Locate the cell with the specified text and output its [x, y] center coordinate. 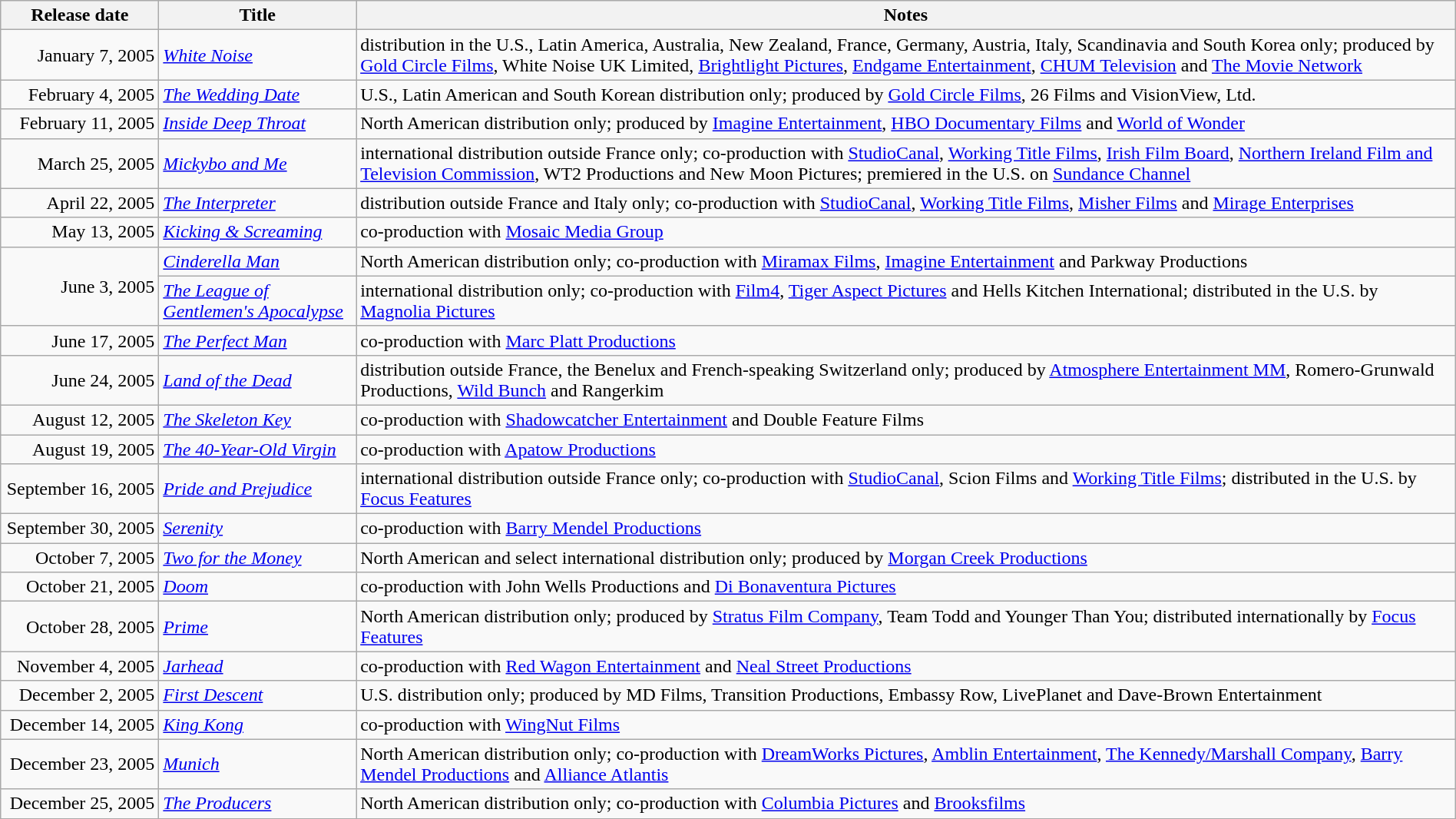
Notes [906, 15]
co-production with Shadowcatcher Entertainment and Double Feature Films [906, 419]
April 22, 2005 [80, 203]
August 12, 2005 [80, 419]
The League of Gentlemen's Apocalypse [258, 301]
White Noise [258, 55]
The Producers [258, 804]
Jarhead [258, 666]
North American distribution only; co-production with Columbia Pictures and Brooksfilms [906, 804]
North American distribution only; produced by Imagine Entertainment, HBO Documentary Films and World of Wonder [906, 124]
The 40-Year-Old Virgin [258, 449]
Title [258, 15]
The Perfect Man [258, 340]
Serenity [258, 529]
November 4, 2005 [80, 666]
The Skeleton Key [258, 419]
June 24, 2005 [80, 380]
Prime [258, 627]
December 14, 2005 [80, 724]
U.S., Latin American and South Korean distribution only; produced by Gold Circle Films, 26 Films and VisionView, Ltd. [906, 94]
co-production with Mosaic Media Group [906, 232]
September 16, 2005 [80, 489]
co-production with WingNut Films [906, 724]
co-production with Apatow Productions [906, 449]
First Descent [258, 695]
December 23, 2005 [80, 764]
January 7, 2005 [80, 55]
October 21, 2005 [80, 587]
Mickybo and Me [258, 163]
co-production with John Wells Productions and Di Bonaventura Pictures [906, 587]
North American and select international distribution only; produced by Morgan Creek Productions [906, 558]
February 11, 2005 [80, 124]
Inside Deep Throat [258, 124]
The Wedding Date [258, 94]
March 25, 2005 [80, 163]
North American distribution only; co-production with Miramax Films, Imagine Entertainment and Parkway Productions [906, 261]
August 19, 2005 [80, 449]
June 3, 2005 [80, 286]
December 2, 2005 [80, 695]
February 4, 2005 [80, 94]
Pride and Prejudice [258, 489]
U.S. distribution only; produced by MD Films, Transition Productions, Embassy Row, LivePlanet and Dave-Brown Entertainment [906, 695]
Munich [258, 764]
Doom [258, 587]
Land of the Dead [258, 380]
The Interpreter [258, 203]
September 30, 2005 [80, 529]
October 28, 2005 [80, 627]
Two for the Money [258, 558]
December 25, 2005 [80, 804]
Kicking & Screaming [258, 232]
co-production with Barry Mendel Productions [906, 529]
Release date [80, 15]
May 13, 2005 [80, 232]
North American distribution only; produced by Stratus Film Company, Team Todd and Younger Than You; distributed internationally by Focus Features [906, 627]
co-production with Red Wagon Entertainment and Neal Street Productions [906, 666]
October 7, 2005 [80, 558]
Cinderella Man [258, 261]
King Kong [258, 724]
distribution outside France and Italy only; co-production with StudioCanal, Working Title Films, Misher Films and Mirage Enterprises [906, 203]
co-production with Marc Platt Productions [906, 340]
June 17, 2005 [80, 340]
